Output the [X, Y] coordinate of the center of the cell containing the given text.  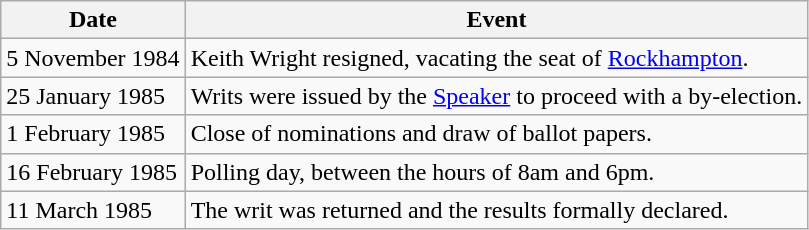
The writ was returned and the results formally declared. [496, 210]
Close of nominations and draw of ballot papers. [496, 134]
1 February 1985 [93, 134]
Writs were issued by the Speaker to proceed with a by-election. [496, 96]
25 January 1985 [93, 96]
5 November 1984 [93, 58]
Date [93, 20]
Keith Wright resigned, vacating the seat of Rockhampton. [496, 58]
11 March 1985 [93, 210]
Event [496, 20]
Polling day, between the hours of 8am and 6pm. [496, 172]
16 February 1985 [93, 172]
